Search for the cell housing the specified text and yield its (X, Y) center coordinate. 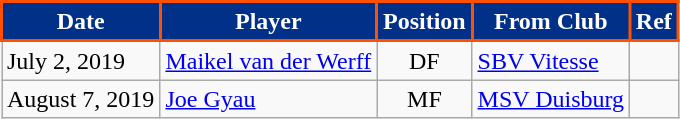
Maikel van der Werff (268, 60)
DF (424, 60)
MSV Duisburg (551, 99)
July 2, 2019 (81, 60)
SBV Vitesse (551, 60)
Date (81, 22)
Ref (654, 22)
August 7, 2019 (81, 99)
Player (268, 22)
From Club (551, 22)
Joe Gyau (268, 99)
Position (424, 22)
MF (424, 99)
